Capture the cell that displays the provided text and extract its (X, Y) central coordinate. 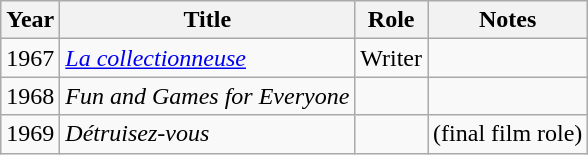
Year (30, 20)
1967 (30, 58)
(final film role) (508, 134)
1969 (30, 134)
Writer (392, 58)
1968 (30, 96)
Fun and Games for Everyone (208, 96)
La collectionneuse (208, 58)
Title (208, 20)
Notes (508, 20)
Role (392, 20)
Détruisez-vous (208, 134)
